Locate the cell with the specified text and output its [x, y] center coordinate. 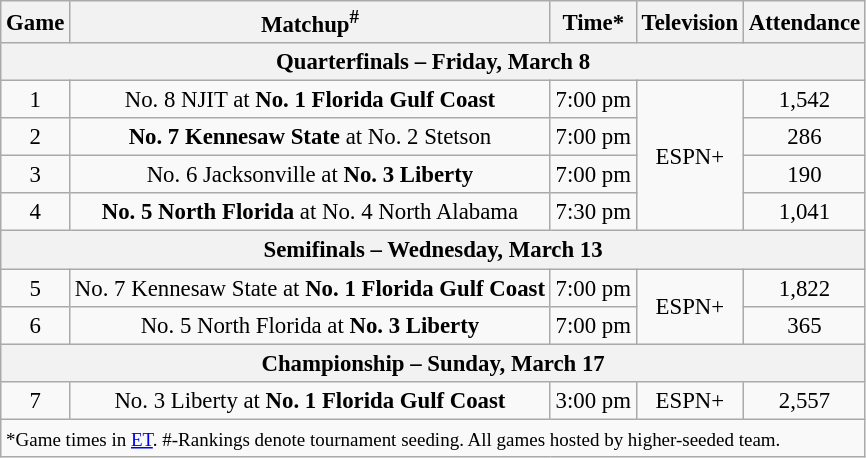
No. 8 NJIT at No. 1 Florida Gulf Coast [310, 100]
1,822 [804, 288]
Television [690, 22]
5 [36, 288]
7:30 pm [593, 213]
2 [36, 137]
Championship – Sunday, March 17 [434, 363]
7 [36, 400]
2,557 [804, 400]
Time* [593, 22]
190 [804, 175]
No. 3 Liberty at No. 1 Florida Gulf Coast [310, 400]
3 [36, 175]
Game [36, 22]
365 [804, 325]
1,542 [804, 100]
286 [804, 137]
3:00 pm [593, 400]
No. 7 Kennesaw State at No. 1 Florida Gulf Coast [310, 288]
Matchup# [310, 22]
1 [36, 100]
No. 5 North Florida at No. 4 North Alabama [310, 213]
No. 5 North Florida at No. 3 Liberty [310, 325]
Semifinals – Wednesday, March 13 [434, 250]
No. 7 Kennesaw State at No. 2 Stetson [310, 137]
*Game times in ET. #-Rankings denote tournament seeding. All games hosted by higher-seeded team. [434, 438]
1,041 [804, 213]
Attendance [804, 22]
6 [36, 325]
Quarterfinals – Friday, March 8 [434, 62]
No. 6 Jacksonville at No. 3 Liberty [310, 175]
4 [36, 213]
